Search for the cell housing the specified text and yield its [X, Y] center coordinate. 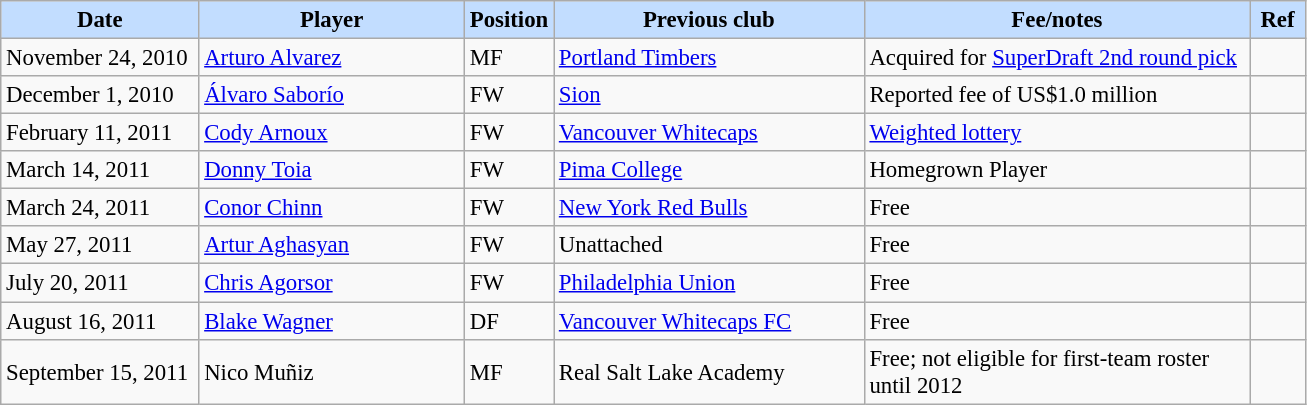
September 15, 2011 [100, 372]
Philadelphia Union [710, 283]
Free; not eligible for first-team roster until 2012 [1057, 372]
DF [508, 321]
December 1, 2010 [100, 95]
Homegrown Player [1057, 170]
July 20, 2011 [100, 283]
Real Salt Lake Academy [710, 372]
Date [100, 20]
Vancouver Whitecaps FC [710, 321]
Fee/notes [1057, 20]
Position [508, 20]
March 14, 2011 [100, 170]
Nico Muñiz [332, 372]
Artur Aghasyan [332, 245]
November 24, 2010 [100, 58]
Conor Chinn [332, 208]
Arturo Alvarez [332, 58]
May 27, 2011 [100, 245]
Reported fee of US$1.0 million [1057, 95]
Vancouver Whitecaps [710, 133]
Unattached [710, 245]
Blake Wagner [332, 321]
Álvaro Saborío [332, 95]
Cody Arnoux [332, 133]
Previous club [710, 20]
Chris Agorsor [332, 283]
Weighted lottery [1057, 133]
March 24, 2011 [100, 208]
Ref [1278, 20]
Acquired for SuperDraft 2nd round pick [1057, 58]
Portland Timbers [710, 58]
Pima College [710, 170]
August 16, 2011 [100, 321]
Player [332, 20]
New York Red Bulls [710, 208]
Donny Toia [332, 170]
Sion [710, 95]
February 11, 2011 [100, 133]
